Capture the cell that displays the provided text and extract its (X, Y) central coordinate. 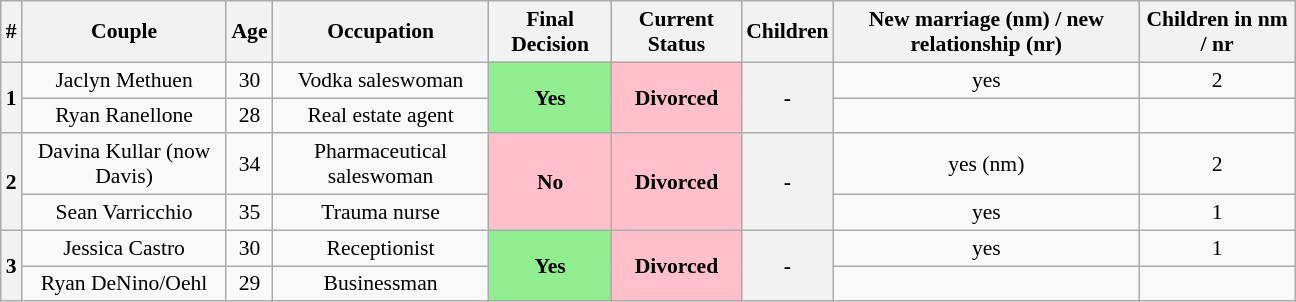
Age (249, 32)
Pharmaceutical saleswoman (381, 164)
New marriage (nm) / new relationship (nr) (986, 32)
Vodka saleswoman (381, 80)
Final Decision (550, 32)
Children (788, 32)
Jaclyn Methuen (124, 80)
Receptionist (381, 248)
Real estate agent (381, 116)
Occupation (381, 32)
Davina Kullar (now Davis) (124, 164)
Children in nm / nr (1217, 32)
No (550, 182)
35 (249, 213)
29 (249, 284)
# (12, 32)
Trauma nurse (381, 213)
Ryan DeNino/Oehl (124, 284)
Ryan Ranellone (124, 116)
Businessman (381, 284)
Current Status (676, 32)
Couple (124, 32)
Jessica Castro (124, 248)
3 (12, 266)
Sean Varricchio (124, 213)
34 (249, 164)
yes (nm) (986, 164)
28 (249, 116)
